Determine the (x, y) coordinate at the center of the cell enclosing the given text.  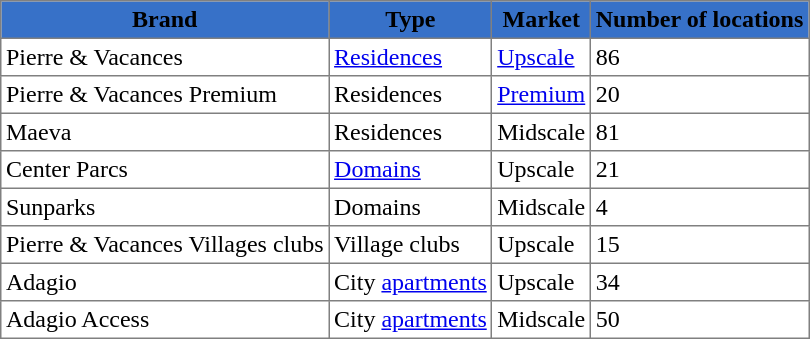
Sunparks (165, 207)
Market (542, 20)
81 (699, 132)
Brand (165, 20)
Adagio Access (165, 320)
Pierre & Vacances Premium (165, 95)
21 (699, 170)
15 (699, 245)
Center Parcs (165, 170)
Maeva (165, 132)
4 (699, 207)
Type (410, 20)
34 (699, 282)
Village clubs (410, 245)
86 (699, 57)
Premium (542, 95)
Pierre & Vacances (165, 57)
50 (699, 320)
20 (699, 95)
Number of locations (699, 20)
Pierre & Vacances Villages clubs (165, 245)
Adagio (165, 282)
